Return [x, y] of the center of cell containing provided text 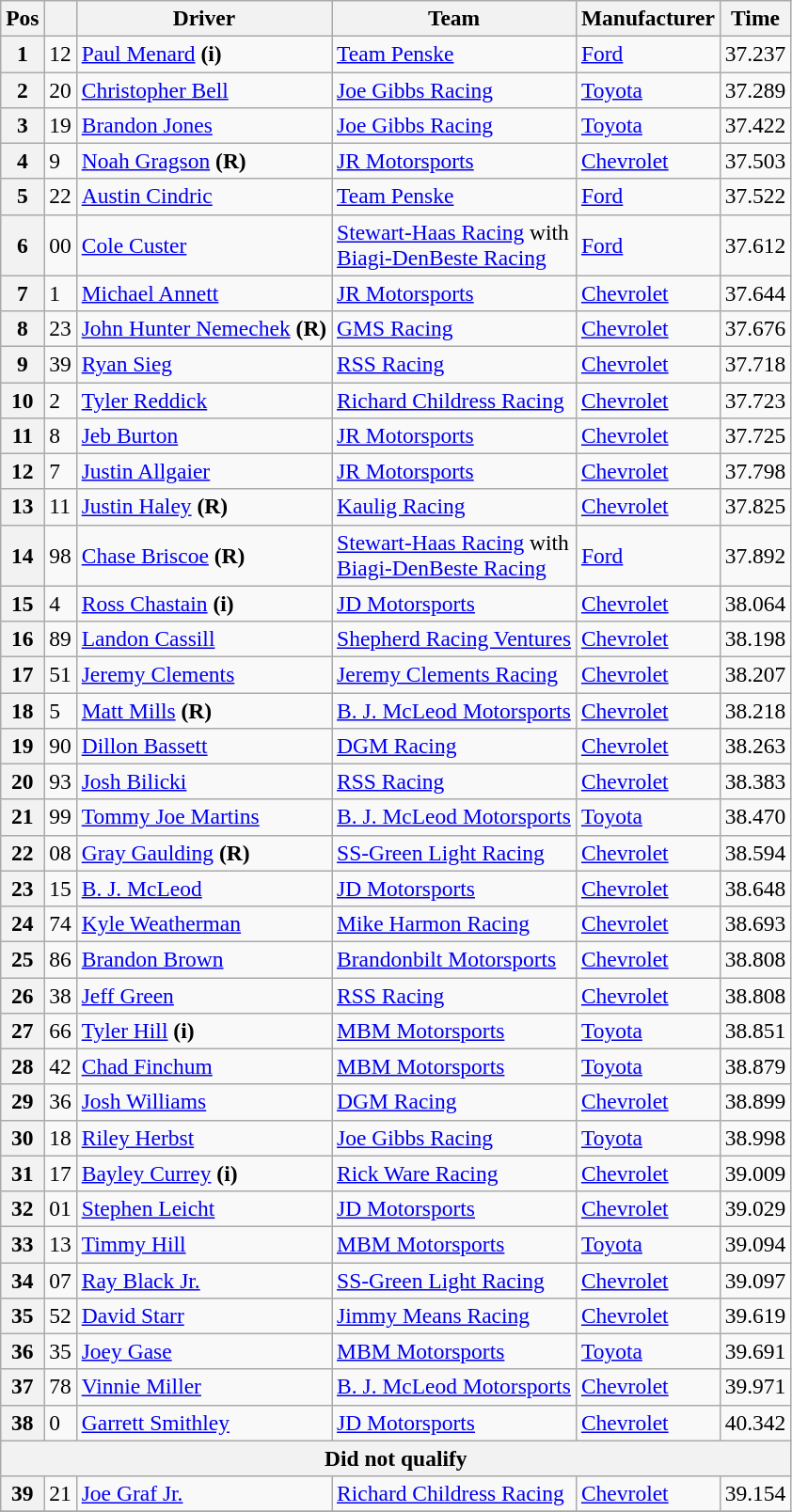
08 [60, 853]
89 [60, 638]
37.289 [755, 89]
31 [23, 1173]
07 [60, 1280]
30 [23, 1138]
39.029 [755, 1208]
37.676 [755, 328]
3 [23, 125]
Tyler Hill (i) [203, 1031]
Cole Custer [203, 244]
33 [23, 1244]
Brandon Brown [203, 959]
Tommy Joe Martins [203, 817]
Driver [203, 18]
38.693 [755, 923]
Rick Ware Racing [454, 1173]
Christopher Bell [203, 89]
37.725 [755, 435]
38.383 [755, 781]
Kyle Weatherman [203, 923]
Brandonbilt Motorsports [454, 959]
0 [60, 1423]
74 [60, 923]
38.207 [755, 674]
39.691 [755, 1351]
Austin Cindric [203, 197]
Dillon Bassett [203, 746]
Garrett Smithley [203, 1423]
Team [454, 18]
38.648 [755, 889]
Gray Gaulding (R) [203, 853]
Jeff Green [203, 995]
37.503 [755, 161]
26 [23, 995]
Josh Bilicki [203, 781]
6 [23, 244]
27 [23, 1031]
David Starr [203, 1315]
10 [23, 400]
38.899 [755, 1102]
39.619 [755, 1315]
Kaulig Racing [454, 507]
Justin Allgaier [203, 471]
24 [23, 923]
Jeb Burton [203, 435]
93 [60, 781]
Noah Gragson (R) [203, 161]
37.522 [755, 197]
86 [60, 959]
Ryan Sieg [203, 364]
Ray Black Jr. [203, 1280]
Vinnie Miller [203, 1387]
37.723 [755, 400]
38.064 [755, 604]
Mike Harmon Racing [454, 923]
99 [60, 817]
28 [23, 1066]
37.798 [755, 471]
B. J. McLeod [203, 889]
37.612 [755, 244]
Time [755, 18]
37.892 [755, 555]
Timmy Hill [203, 1244]
Justin Haley (R) [203, 507]
51 [60, 674]
Tyler Reddick [203, 400]
39.971 [755, 1387]
Chad Finchum [203, 1066]
Michael Annett [203, 293]
39.097 [755, 1280]
38.851 [755, 1031]
Joe Graf Jr. [203, 1493]
37.825 [755, 507]
38.594 [755, 853]
Chase Briscoe (R) [203, 555]
40.342 [755, 1423]
Riley Herbst [203, 1138]
39.009 [755, 1173]
42 [60, 1066]
Pos [23, 18]
39.154 [755, 1493]
Stephen Leicht [203, 1208]
Bayley Currey (i) [203, 1173]
98 [60, 555]
38.879 [755, 1066]
52 [60, 1315]
Josh Williams [203, 1102]
37.718 [755, 364]
Paul Menard (i) [203, 54]
29 [23, 1102]
66 [60, 1031]
38.998 [755, 1138]
Jeremy Clements [203, 674]
Did not qualify [396, 1458]
Shepherd Racing Ventures [454, 638]
37 [23, 1387]
John Hunter Nemechek (R) [203, 328]
37.237 [755, 54]
Matt Mills (R) [203, 710]
16 [23, 638]
Jimmy Means Racing [454, 1315]
GMS Racing [454, 328]
38.470 [755, 817]
00 [60, 244]
38.198 [755, 638]
38.263 [755, 746]
14 [23, 555]
Joey Gase [203, 1351]
78 [60, 1387]
Ross Chastain (i) [203, 604]
90 [60, 746]
39.094 [755, 1244]
37.422 [755, 125]
34 [23, 1280]
Manufacturer [647, 18]
38.218 [755, 710]
Landon Cassill [203, 638]
Brandon Jones [203, 125]
32 [23, 1208]
25 [23, 959]
37.644 [755, 293]
01 [60, 1208]
Jeremy Clements Racing [454, 674]
